Capture the cell that displays the provided text and extract its [X, Y] central coordinate. 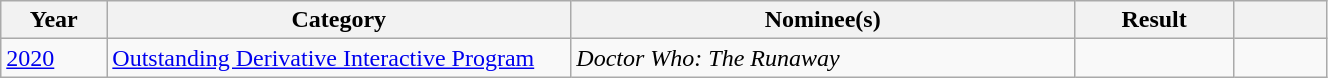
2020 [54, 58]
Doctor Who: The Runaway [823, 58]
Year [54, 20]
Category [339, 20]
Outstanding Derivative Interactive Program [339, 58]
Nominee(s) [823, 20]
Result [1154, 20]
